Identify which cell holds the provided text, then report its (X, Y) central coordinate. 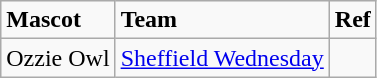
Ozzie Owl (58, 58)
Mascot (58, 20)
Team (222, 20)
Ref (352, 20)
Sheffield Wednesday (222, 58)
